Pinpoint the cell where the given text exists, returning its [x, y] midpoint coordinate. 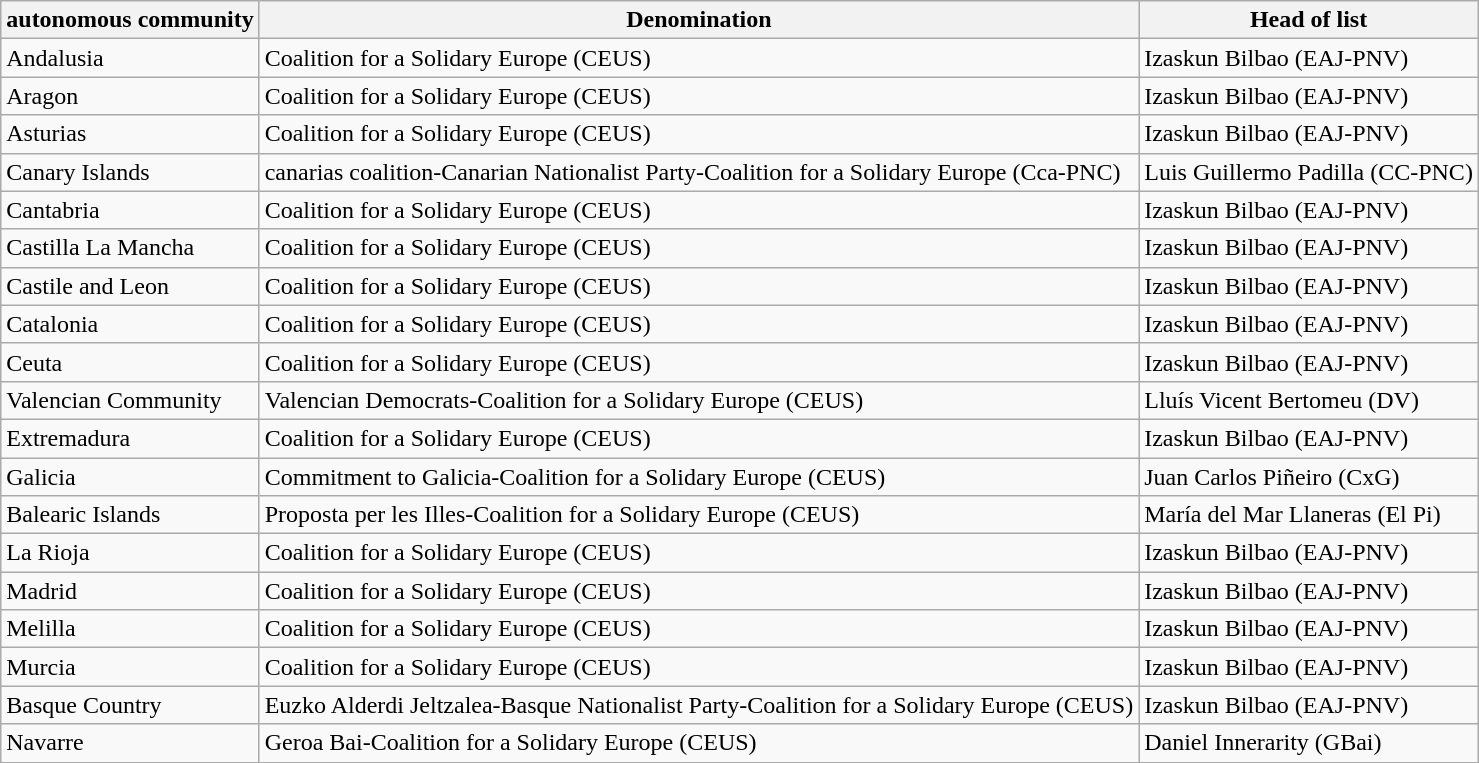
Madrid [130, 591]
Basque Country [130, 705]
Juan Carlos Piñeiro (CxG) [1309, 477]
Euzko Alderdi Jeltzalea-Basque Nationalist Party-Coalition for a Solidary Europe (CEUS) [699, 705]
Proposta per les Illes-Coalition for a Solidary Europe (CEUS) [699, 515]
Balearic Islands [130, 515]
Denomination [699, 20]
Commitment to Galicia-Coalition for a Solidary Europe (CEUS) [699, 477]
Valencian Community [130, 400]
Extremadura [130, 438]
Catalonia [130, 324]
Navarre [130, 743]
Daniel Innerarity (GBai) [1309, 743]
Asturias [130, 134]
Andalusia [130, 58]
Lluís Vicent Bertomeu (DV) [1309, 400]
Geroa Bai-Coalition for a Solidary Europe (CEUS) [699, 743]
Castilla La Mancha [130, 248]
Cantabria [130, 210]
Valencian Democrats-Coalition for a Solidary Europe (CEUS) [699, 400]
Luis Guillermo Padilla (CC-PNC) [1309, 172]
Melilla [130, 629]
Murcia [130, 667]
María del Mar Llaneras (El Pi) [1309, 515]
Galicia [130, 477]
La Rioja [130, 553]
canarias coalition-Canarian Nationalist Party-Coalition for a Solidary Europe (Cca-PNC) [699, 172]
autonomous community [130, 20]
Head of list [1309, 20]
Aragon [130, 96]
Canary Islands [130, 172]
Ceuta [130, 362]
Castile and Leon [130, 286]
